Return the [x, y] coordinate for the center point of the cell that contains the specified text.  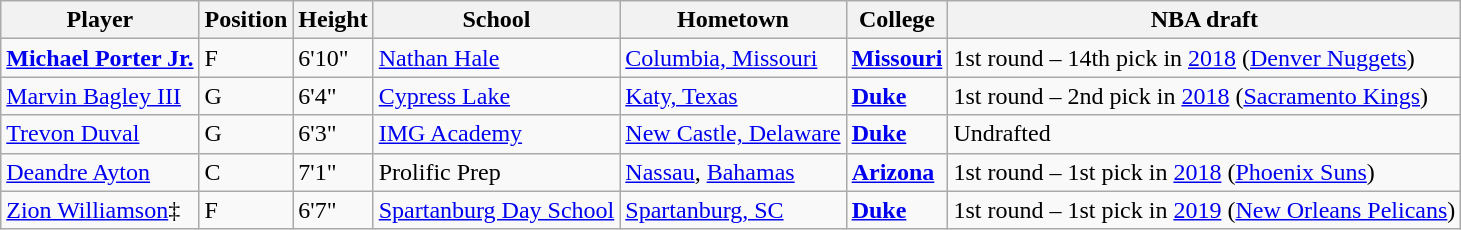
6'4" [333, 96]
Missouri [897, 58]
Nassau, Bahamas [733, 172]
Height [333, 20]
Hometown [733, 20]
1st round – 14th pick in 2018 (Denver Nuggets) [1204, 58]
7'1" [333, 172]
Spartanburg, SC [733, 210]
Marvin Bagley III [100, 96]
1st round – 1st pick in 2019 (New Orleans Pelicans) [1204, 210]
Columbia, Missouri [733, 58]
Michael Porter Jr. [100, 58]
6'7" [333, 210]
Cypress Lake [496, 96]
Position [246, 20]
School [496, 20]
1st round – 2nd pick in 2018 (Sacramento Kings) [1204, 96]
6'10" [333, 58]
NBA draft [1204, 20]
6'3" [333, 134]
Nathan Hale [496, 58]
Spartanburg Day School [496, 210]
Katy, Texas [733, 96]
Deandre Ayton [100, 172]
Trevon Duval [100, 134]
Player [100, 20]
Zion Williamson‡ [100, 210]
C [246, 172]
Prolific Prep [496, 172]
Undrafted [1204, 134]
Arizona [897, 172]
College [897, 20]
New Castle, Delaware [733, 134]
1st round – 1st pick in 2018 (Phoenix Suns) [1204, 172]
IMG Academy [496, 134]
